Extract the (x, y) coordinate from the center of the cell holding the provided text.  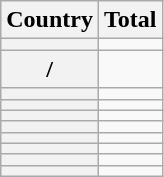
/ (50, 69)
Country (50, 20)
Total (130, 20)
